Return (X, Y) of the center of cell containing provided text 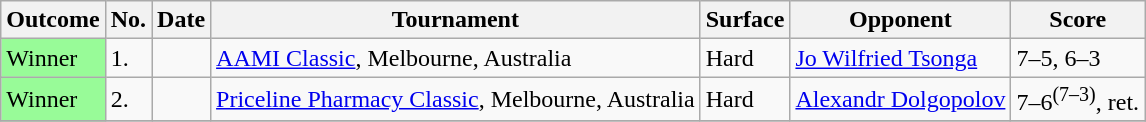
Opponent (900, 20)
2. (128, 100)
Tournament (456, 20)
Score (1078, 20)
7–5, 6–3 (1078, 58)
Alexandr Dolgopolov (900, 100)
No. (128, 20)
Surface (745, 20)
Jo Wilfried Tsonga (900, 58)
1. (128, 58)
7–6(7–3), ret. (1078, 100)
AAMI Classic, Melbourne, Australia (456, 58)
Date (182, 20)
Priceline Pharmacy Classic, Melbourne, Australia (456, 100)
Outcome (53, 20)
